Pinpoint the cell where the given text exists, returning its [X, Y] midpoint coordinate. 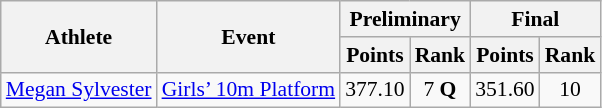
Girls’ 10m Platform [249, 90]
351.60 [504, 90]
Megan Sylvester [79, 90]
Preliminary [405, 19]
Final [535, 19]
377.10 [374, 90]
7 Q [440, 90]
10 [570, 90]
Athlete [79, 36]
Event [249, 36]
